Return [x, y] of the center of cell containing provided text 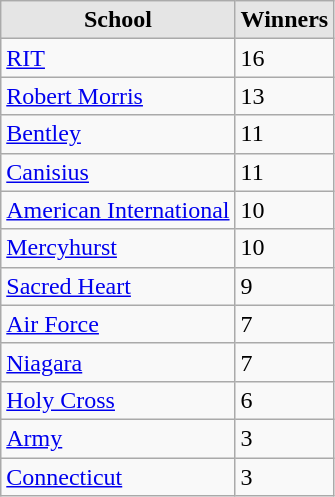
Canisius [118, 172]
RIT [118, 58]
Air Force [118, 324]
School [118, 20]
Winners [284, 20]
13 [284, 96]
Sacred Heart [118, 286]
16 [284, 58]
Mercyhurst [118, 248]
Niagara [118, 362]
Holy Cross [118, 400]
Army [118, 438]
American International [118, 210]
Robert Morris [118, 96]
Bentley [118, 134]
Connecticut [118, 477]
6 [284, 400]
9 [284, 286]
